Extract the [X, Y] coordinate from the center of the cell holding the provided text.  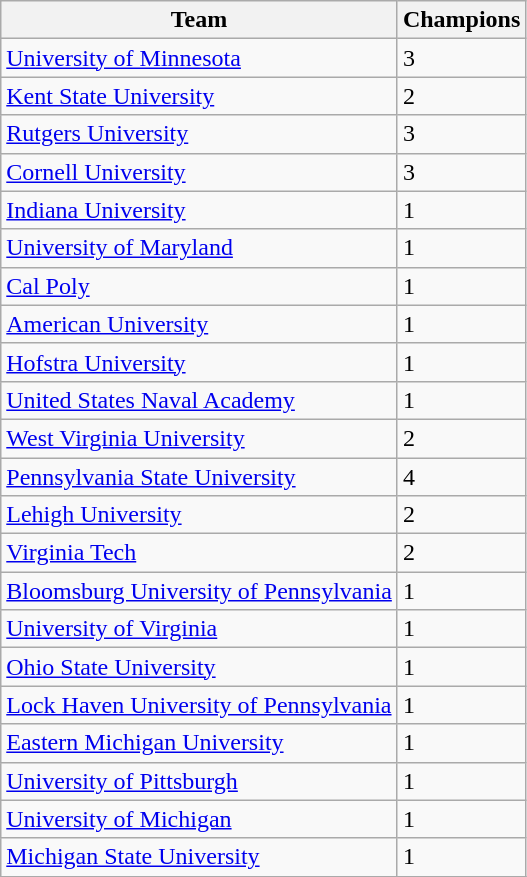
Cal Poly [200, 286]
Lock Haven University of Pennsylvania [200, 705]
West Virginia University [200, 438]
Team [200, 20]
University of Pittsburgh [200, 781]
Eastern Michigan University [200, 743]
University of Michigan [200, 819]
Virginia Tech [200, 553]
Cornell University [200, 172]
Michigan State University [200, 857]
Indiana University [200, 210]
Kent State University [200, 96]
Pennsylvania State University [200, 477]
Rutgers University [200, 134]
University of Minnesota [200, 58]
University of Virginia [200, 629]
American University [200, 324]
Bloomsburg University of Pennsylvania [200, 591]
Ohio State University [200, 667]
Lehigh University [200, 515]
Hofstra University [200, 362]
United States Naval Academy [200, 400]
University of Maryland [200, 248]
4 [461, 477]
Champions [461, 20]
